Return [X, Y] of the center of cell containing provided text 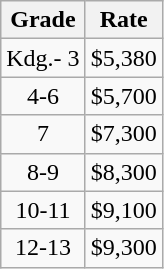
10-11 [43, 210]
8-9 [43, 172]
$7,300 [124, 134]
$8,300 [124, 172]
$9,300 [124, 248]
Rate [124, 20]
7 [43, 134]
4-6 [43, 96]
Kdg.- 3 [43, 58]
$9,100 [124, 210]
$5,380 [124, 58]
Grade [43, 20]
$5,700 [124, 96]
12-13 [43, 248]
